Scan for the cell matching the given text and deliver its [X, Y] coordinate at center. 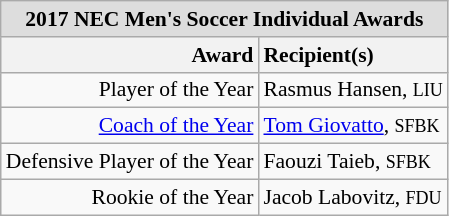
2017 NEC Men's Soccer Individual Awards [224, 19]
Recipient(s) [352, 55]
Player of the Year [130, 90]
Jacob Labovitz, FDU [352, 197]
Tom Giovatto, SFBK [352, 126]
Defensive Player of the Year [130, 162]
Rookie of the Year [130, 197]
Coach of the Year [130, 126]
Faouzi Taieb, SFBK [352, 162]
Rasmus Hansen, LIU [352, 90]
Award [130, 55]
